Return [x, y] of the center of cell containing provided text 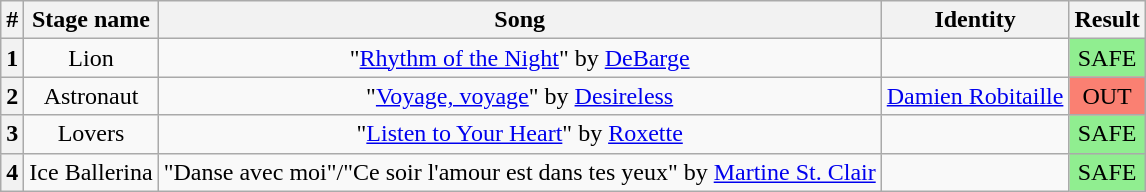
"Danse avec moi"/"Ce soir l'amour est dans tes yeux" by Martine St. Clair [520, 172]
Song [520, 20]
3 [12, 134]
"Rhythm of the Night" by DeBarge [520, 58]
4 [12, 172]
Astronaut [91, 96]
Lovers [91, 134]
Result [1107, 20]
Ice Ballerina [91, 172]
Lion [91, 58]
1 [12, 58]
Stage name [91, 20]
# [12, 20]
OUT [1107, 96]
Identity [975, 20]
Damien Robitaille [975, 96]
"Listen to Your Heart" by Roxette [520, 134]
"Voyage, voyage" by Desireless [520, 96]
2 [12, 96]
